Pinpoint the cell where the given text exists, returning its (x, y) midpoint coordinate. 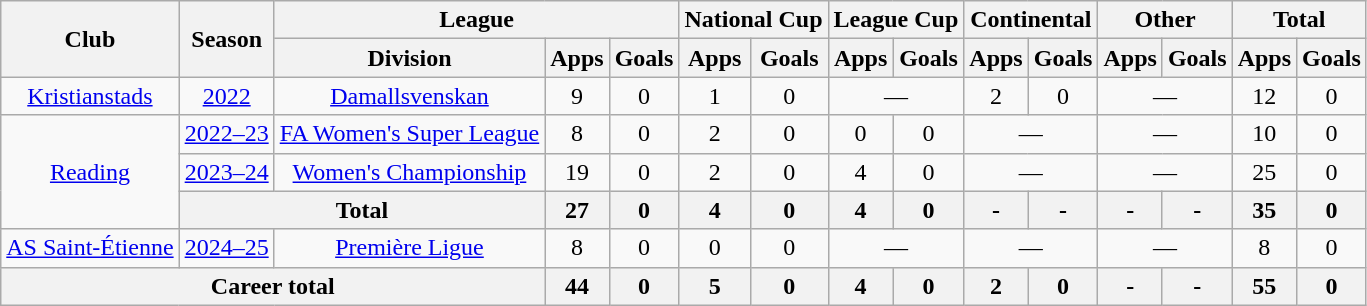
National Cup (754, 20)
Season (226, 39)
9 (577, 96)
Division (410, 58)
League Cup (896, 20)
55 (1264, 286)
Continental (1031, 20)
FA Women's Super League (410, 134)
AS Saint-Étienne (90, 248)
10 (1264, 134)
League (476, 20)
2023–24 (226, 172)
27 (577, 210)
25 (1264, 172)
19 (577, 172)
2022–23 (226, 134)
2024–25 (226, 248)
Women's Championship (410, 172)
12 (1264, 96)
2022 (226, 96)
Kristianstads (90, 96)
Club (90, 39)
35 (1264, 210)
Damallsvenskan (410, 96)
Reading (90, 172)
1 (715, 96)
44 (577, 286)
Other (1165, 20)
5 (715, 286)
Career total (273, 286)
Première Ligue (410, 248)
